Locate the cell with the specified text and output its (x, y) center coordinate. 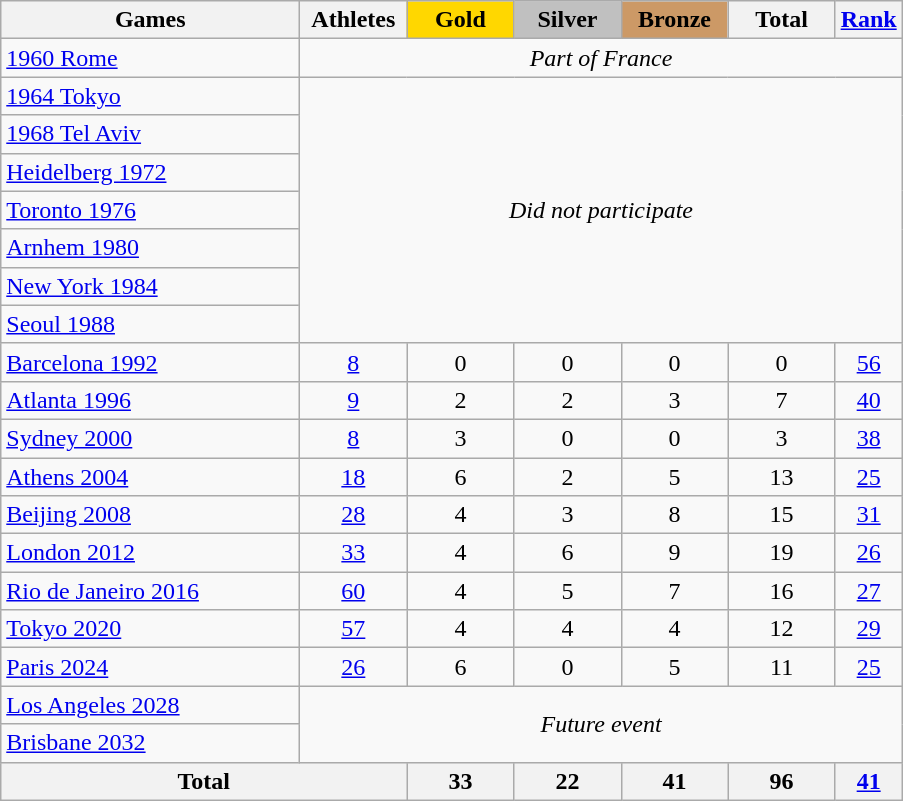
60 (354, 591)
29 (868, 629)
1968 Tel Aviv (150, 134)
Part of France (601, 58)
Paris 2024 (150, 667)
Rank (868, 20)
12 (782, 629)
Bronze (674, 20)
Beijing 2008 (150, 515)
Heidelberg 1972 (150, 172)
11 (782, 667)
Toronto 1976 (150, 210)
Seoul 1988 (150, 324)
Barcelona 1992 (150, 362)
Future event (601, 724)
16 (782, 591)
Sydney 2000 (150, 438)
57 (354, 629)
1960 Rome (150, 58)
13 (782, 477)
New York 1984 (150, 286)
19 (782, 553)
Games (150, 20)
40 (868, 400)
London 2012 (150, 553)
96 (782, 781)
28 (354, 515)
Brisbane 2032 (150, 743)
Los Angeles 2028 (150, 705)
Silver (568, 20)
Atlanta 1996 (150, 400)
27 (868, 591)
31 (868, 515)
Did not participate (601, 210)
Rio de Janeiro 2016 (150, 591)
Athletes (354, 20)
Tokyo 2020 (150, 629)
Athens 2004 (150, 477)
22 (568, 781)
38 (868, 438)
18 (354, 477)
15 (782, 515)
Gold (460, 20)
56 (868, 362)
Arnhem 1980 (150, 248)
1964 Tokyo (150, 96)
